Pinpoint the cell where the given text exists, returning its (x, y) midpoint coordinate. 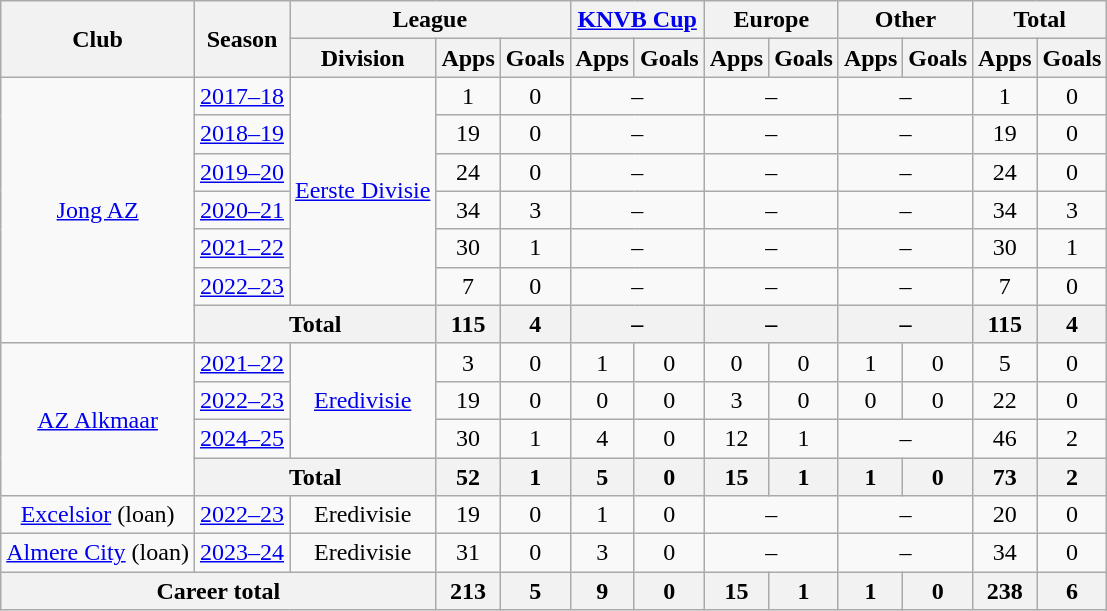
Other (905, 20)
213 (468, 591)
2019–20 (242, 172)
238 (1005, 591)
46 (1005, 438)
2020–21 (242, 210)
9 (602, 591)
Career total (218, 591)
KNVB Cup (637, 20)
22 (1005, 400)
Eerste Divisie (363, 191)
31 (468, 553)
6 (1072, 591)
12 (736, 438)
20 (1005, 515)
73 (1005, 477)
2017–18 (242, 96)
Europe (771, 20)
AZ Alkmaar (98, 419)
League (430, 20)
Jong AZ (98, 210)
2024–25 (242, 438)
2023–24 (242, 553)
Almere City (loan) (98, 553)
52 (468, 477)
2018–19 (242, 134)
Season (242, 39)
Excelsior (loan) (98, 515)
Division (363, 58)
Club (98, 39)
